Extract the [X, Y] coordinate from the center of the cell holding the provided text.  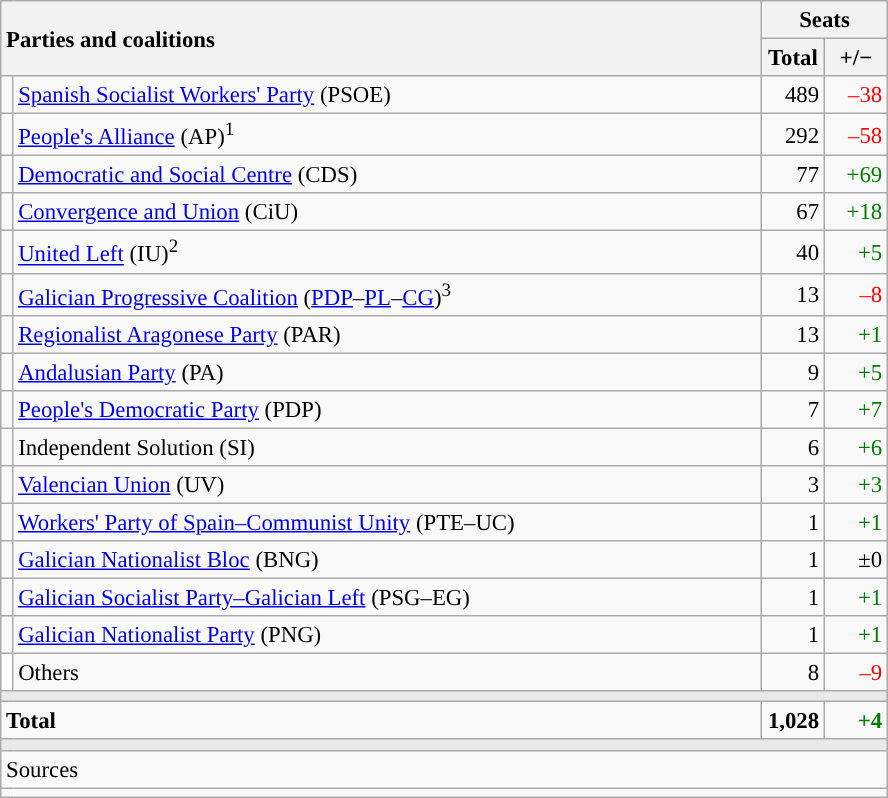
Andalusian Party (PA) [387, 372]
+3 [856, 485]
United Left (IU)2 [387, 252]
Spanish Socialist Workers' Party (PSOE) [387, 95]
Galician Socialist Party–Galician Left (PSG–EG) [387, 598]
±0 [856, 560]
–38 [856, 95]
People's Alliance (AP)1 [387, 135]
+18 [856, 213]
+4 [856, 721]
+69 [856, 175]
–9 [856, 673]
+6 [856, 447]
Parties and coalitions [382, 38]
Democratic and Social Centre (CDS) [387, 175]
40 [792, 252]
8 [792, 673]
Others [387, 673]
Convergence and Union (CiU) [387, 213]
7 [792, 410]
6 [792, 447]
67 [792, 213]
Sources [444, 769]
489 [792, 95]
Valencian Union (UV) [387, 485]
292 [792, 135]
–58 [856, 135]
9 [792, 372]
+/− [856, 58]
77 [792, 175]
–8 [856, 294]
Galician Nationalist Party (PNG) [387, 635]
1,028 [792, 721]
People's Democratic Party (PDP) [387, 410]
Galician Nationalist Bloc (BNG) [387, 560]
Regionalist Aragonese Party (PAR) [387, 334]
Workers' Party of Spain–Communist Unity (PTE–UC) [387, 522]
Seats [824, 20]
+7 [856, 410]
Independent Solution (SI) [387, 447]
Galician Progressive Coalition (PDP–PL–CG)3 [387, 294]
3 [792, 485]
